Identify which cell holds the provided text, then report its (x, y) central coordinate. 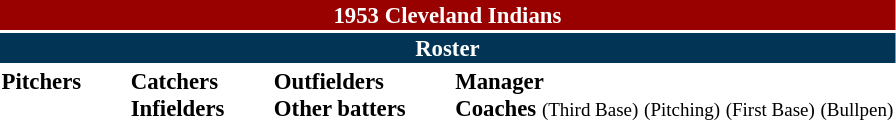
Roster (448, 48)
1953 Cleveland Indians (448, 15)
